Search for the cell housing the specified text and yield its [x, y] center coordinate. 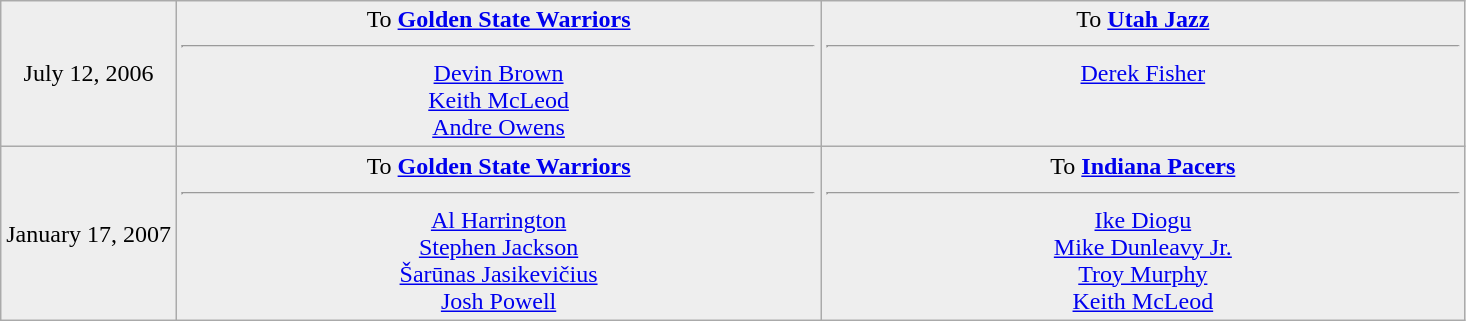
To Indiana PacersIke DioguMike Dunleavy Jr.Troy MurphyKeith McLeod [1143, 234]
To Golden State WarriorsAl HarringtonStephen JacksonŠarūnas JasikevičiusJosh Powell [498, 234]
January 17, 2007 [89, 234]
To Utah JazzDerek Fisher [1143, 74]
July 12, 2006 [89, 74]
To Golden State WarriorsDevin BrownKeith McLeodAndre Owens [498, 74]
